Return (X, Y) of the center of cell containing provided text 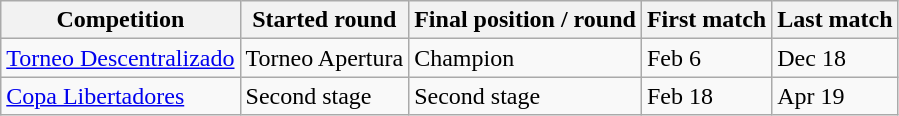
Feb 6 (706, 58)
Final position / round (526, 20)
Feb 18 (706, 96)
First match (706, 20)
Champion (526, 58)
Copa Libertadores (120, 96)
Torneo Apertura (324, 58)
Last match (835, 20)
Apr 19 (835, 96)
Started round (324, 20)
Competition (120, 20)
Dec 18 (835, 58)
Torneo Descentralizado (120, 58)
